Detect which cell encompasses the target text, then output its (x, y) center coordinate. 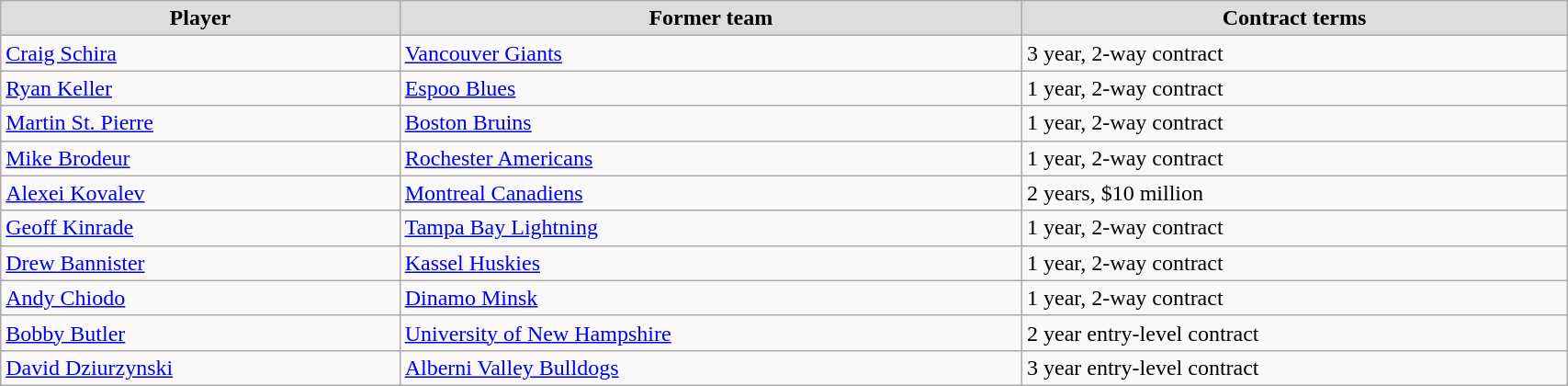
Boston Bruins (711, 123)
2 years, $10 million (1293, 193)
Alberni Valley Bulldogs (711, 368)
Bobby Butler (200, 333)
Drew Bannister (200, 263)
Contract terms (1293, 18)
Alexei Kovalev (200, 193)
2 year entry-level contract (1293, 333)
Espoo Blues (711, 88)
Craig Schira (200, 53)
Andy Chiodo (200, 298)
Martin St. Pierre (200, 123)
David Dziurzynski (200, 368)
Ryan Keller (200, 88)
Former team (711, 18)
3 year entry-level contract (1293, 368)
Geoff Kinrade (200, 228)
Dinamo Minsk (711, 298)
3 year, 2-way contract (1293, 53)
Mike Brodeur (200, 158)
Rochester Americans (711, 158)
Tampa Bay Lightning (711, 228)
Player (200, 18)
Kassel Huskies (711, 263)
Vancouver Giants (711, 53)
University of New Hampshire (711, 333)
Montreal Canadiens (711, 193)
